Output the (X, Y) coordinate of the center of the cell containing the given text.  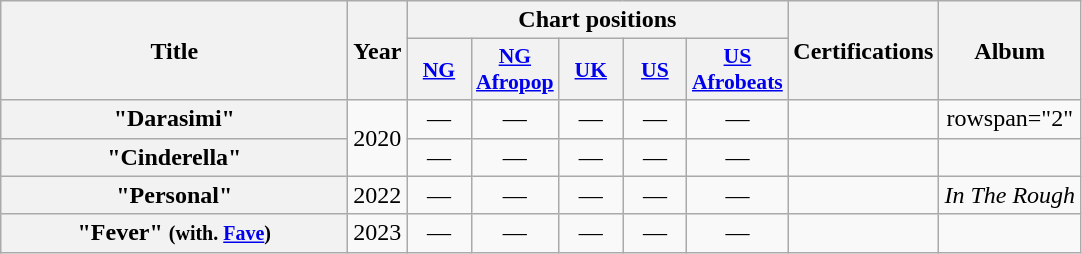
2023 (378, 233)
NGAfropop (515, 70)
In The Rough (1010, 195)
Year (378, 50)
2022 (378, 195)
2020 (378, 138)
"Darasimi" (174, 119)
"Fever" (with. Fave) (174, 233)
Album (1010, 50)
US (655, 70)
UK (591, 70)
"Cinderella" (174, 157)
Title (174, 50)
"Personal" (174, 195)
NG (439, 70)
Certifications (864, 50)
rowspan="2" (1010, 119)
Chart positions (598, 20)
USAfrobeats (738, 70)
